Return [x, y] of the center of cell containing provided text 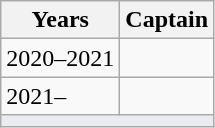
2021– [60, 96]
Captain [167, 20]
Years [60, 20]
2020–2021 [60, 58]
